Output the [X, Y] coordinate of the center of the cell containing the given text.  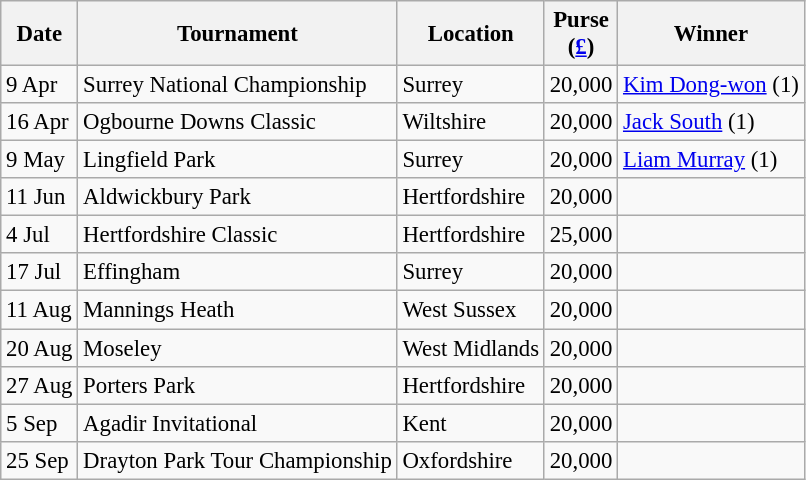
Porters Park [238, 385]
25 Sep [40, 460]
9 Apr [40, 85]
9 May [40, 160]
Mannings Heath [238, 310]
25,000 [580, 235]
4 Jul [40, 235]
Date [40, 34]
5 Sep [40, 423]
Tournament [238, 34]
27 Aug [40, 385]
20 Aug [40, 348]
Winner [712, 34]
Kent [470, 423]
Aldwickbury Park [238, 197]
11 Jun [40, 197]
16 Apr [40, 122]
Drayton Park Tour Championship [238, 460]
Liam Murray (1) [712, 160]
West Midlands [470, 348]
Wiltshire [470, 122]
Kim Dong-won (1) [712, 85]
17 Jul [40, 273]
Effingham [238, 273]
Location [470, 34]
Oxfordshire [470, 460]
Lingfield Park [238, 160]
11 Aug [40, 310]
Ogbourne Downs Classic [238, 122]
Jack South (1) [712, 122]
Hertfordshire Classic [238, 235]
Surrey National Championship [238, 85]
West Sussex [470, 310]
Purse(£) [580, 34]
Moseley [238, 348]
Agadir Invitational [238, 423]
